Extract the [X, Y] coordinate from the center of the cell holding the provided text.  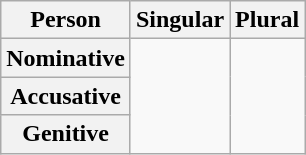
Singular [180, 20]
Person [66, 20]
Nominative [66, 58]
Plural [268, 20]
Accusative [66, 96]
Genitive [66, 134]
